Extract the [X, Y] coordinate from the center of the cell holding the provided text.  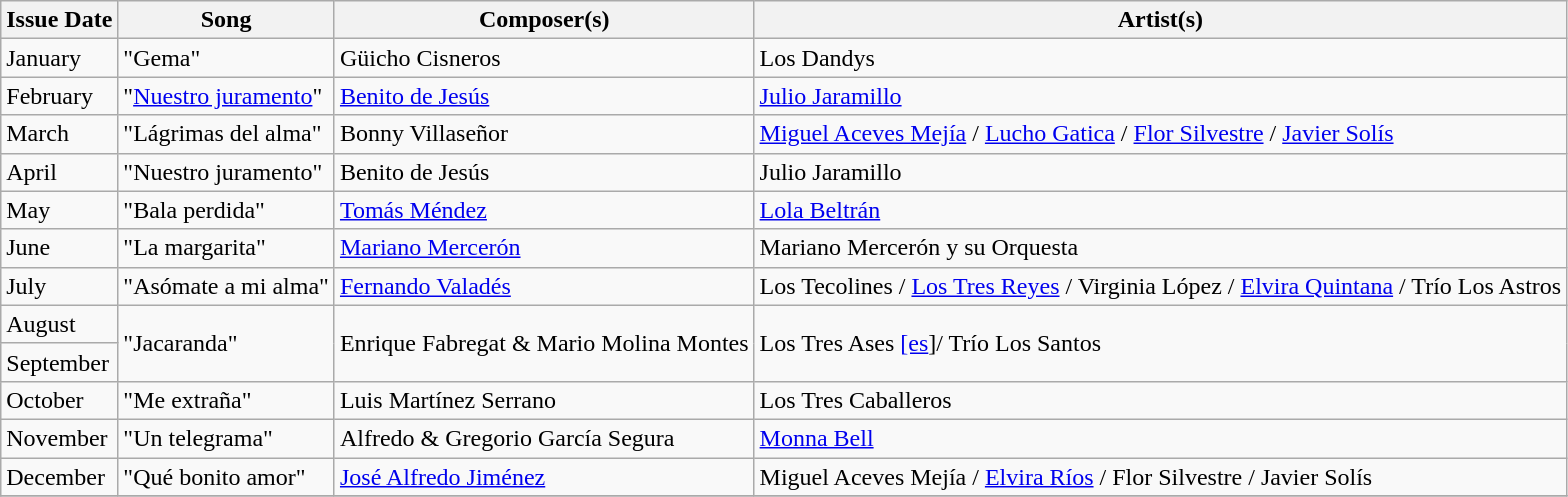
"Asómate a mi alma" [226, 286]
November [60, 438]
Fernando Valadés [544, 286]
April [60, 172]
"Gema" [226, 58]
Mariano Mercerón y su Orquesta [1160, 248]
Song [226, 20]
March [60, 134]
Lola Beltrán [1160, 210]
June [60, 248]
Composer(s) [544, 20]
Mariano Mercerón [544, 248]
Güicho Cisneros [544, 58]
Alfredo & Gregorio García Segura [544, 438]
October [60, 400]
Bonny Villaseñor [544, 134]
Los Dandys [1160, 58]
Miguel Aceves Mejía / Elvira Ríos / Flor Silvestre / Javier Solís [1160, 477]
Miguel Aceves Mejía / Lucho Gatica / Flor Silvestre / Javier Solís [1160, 134]
Los Tres Ases [es]/ Trío Los Santos [1160, 343]
February [60, 96]
Enrique Fabregat & Mario Molina Montes [544, 343]
July [60, 286]
"La margarita" [226, 248]
"Un telegrama" [226, 438]
Los Tres Caballeros [1160, 400]
Tomás Méndez [544, 210]
"Me extraña" [226, 400]
Los Tecolines / Los Tres Reyes / Virginia López / Elvira Quintana / Trío Los Astros [1160, 286]
"Qué bonito amor" [226, 477]
Artist(s) [1160, 20]
"Jacaranda" [226, 343]
"Bala perdida" [226, 210]
José Alfredo Jiménez [544, 477]
August [60, 324]
May [60, 210]
Luis Martínez Serrano [544, 400]
Issue Date [60, 20]
"Lágrimas del alma" [226, 134]
Monna Bell [1160, 438]
January [60, 58]
September [60, 362]
December [60, 477]
